Search for the cell housing the specified text and yield its (X, Y) center coordinate. 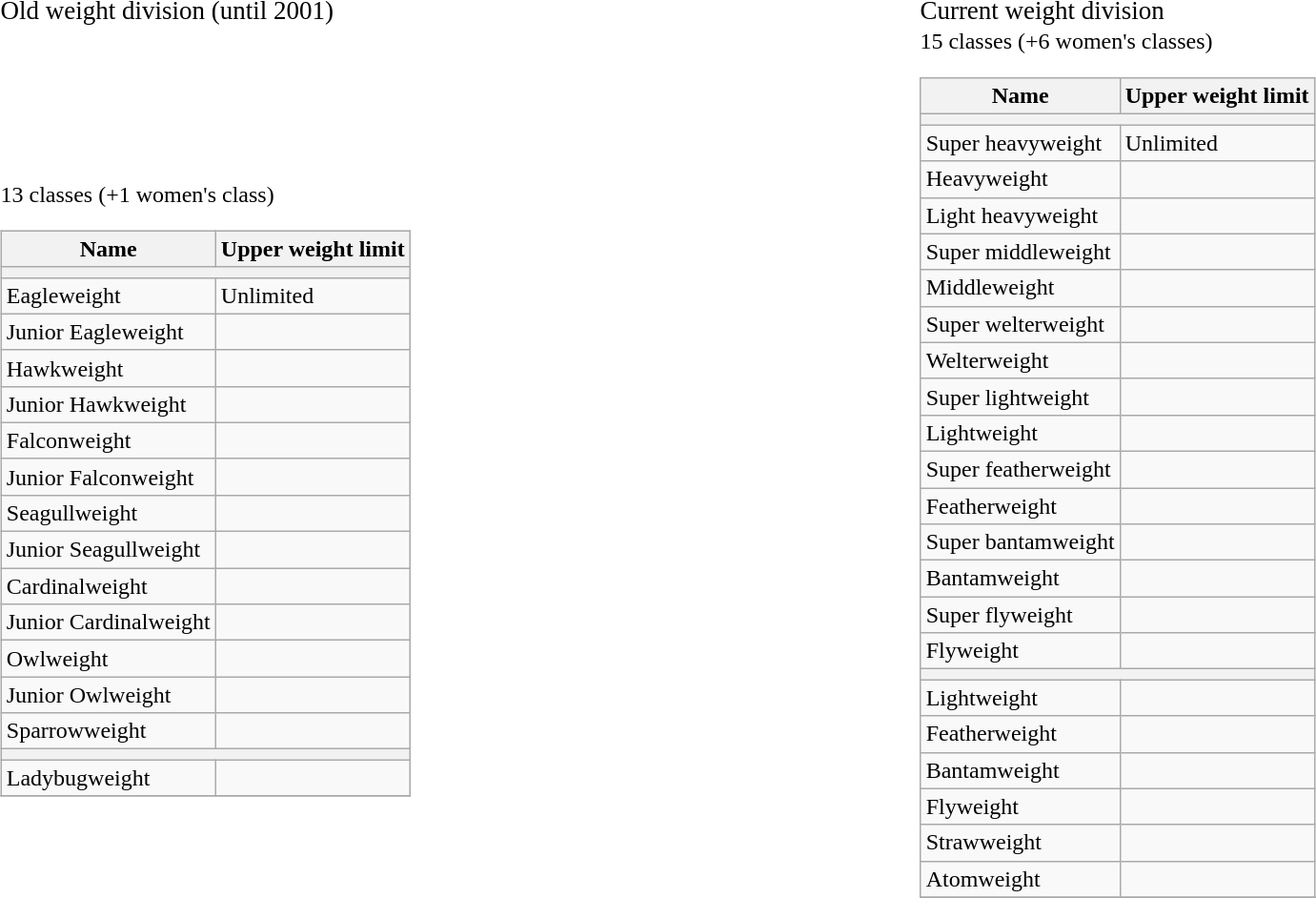
Strawweight (1020, 843)
Middleweight (1020, 288)
Junior Hawkweight (109, 404)
Light heavyweight (1020, 215)
Atomweight (1020, 879)
Super flyweight (1020, 615)
Junior Owlweight (109, 695)
Falconweight (109, 440)
Junior Eagleweight (109, 332)
Sparrowweight (109, 731)
Eagleweight (109, 296)
Owlweight (109, 659)
Super welterweight (1020, 324)
Junior Seagullweight (109, 550)
Super bantamweight (1020, 542)
Hawkweight (109, 368)
Cardinalweight (109, 586)
Junior Falconweight (109, 477)
Ladybugweight (109, 778)
Welterweight (1020, 360)
Junior Cardinalweight (109, 622)
Seagullweight (109, 513)
Super middleweight (1020, 252)
Super lightweight (1020, 397)
Super featherweight (1020, 469)
Super heavyweight (1020, 143)
Heavyweight (1020, 179)
